Pinpoint the cell where the given text exists, returning its [X, Y] midpoint coordinate. 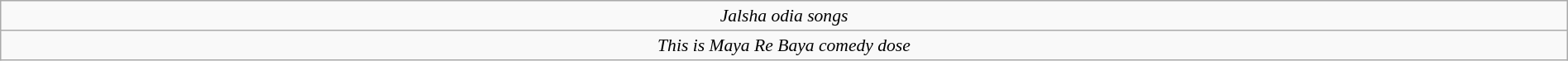
This is Maya Re Baya comedy dose [784, 45]
Jalsha odia songs [784, 16]
